From the cell containing the given text, extract its center point as [X, Y] coordinate. 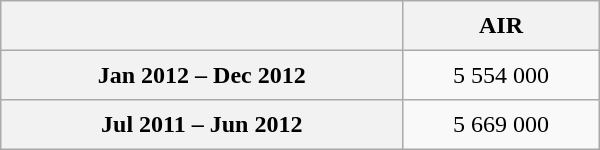
Jul 2011 – Jun 2012 [202, 125]
Jan 2012 – Dec 2012 [202, 75]
5 669 000 [501, 125]
5 554 000 [501, 75]
AIR [501, 26]
